Output the (X, Y) coordinate of the center of the cell containing the given text.  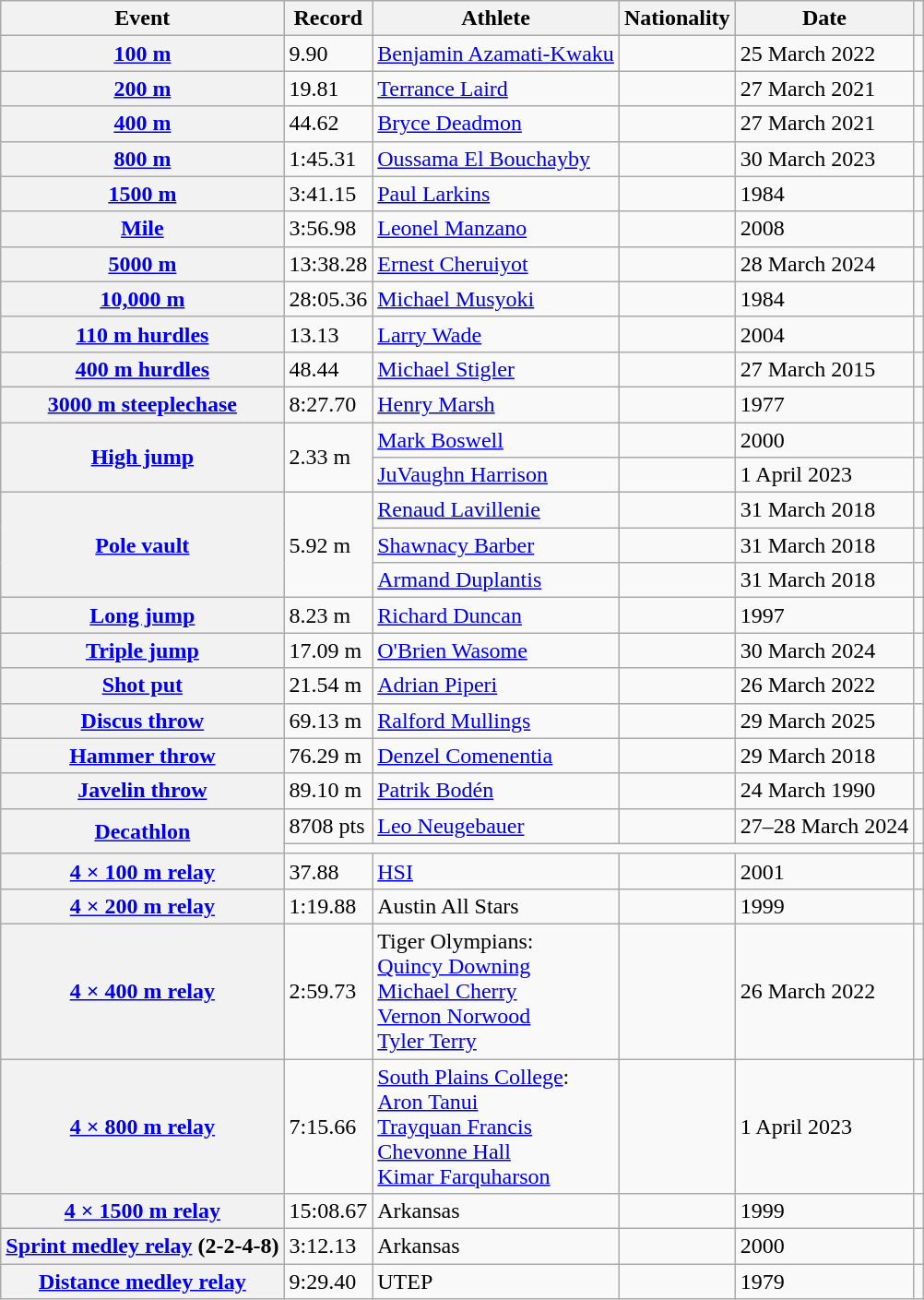
Distance medley relay (142, 1282)
Henry Marsh (496, 404)
15:08.67 (328, 1211)
Date (824, 18)
25 March 2022 (824, 54)
Richard Duncan (496, 615)
30 March 2023 (824, 159)
17.09 m (328, 650)
4 × 100 m relay (142, 871)
9.90 (328, 54)
2:59.73 (328, 991)
2004 (824, 334)
48.44 (328, 369)
Athlete (496, 18)
29 March 2025 (824, 721)
4 × 400 m relay (142, 991)
UTEP (496, 1282)
Terrance Laird (496, 89)
Armand Duplantis (496, 580)
JuVaughn Harrison (496, 475)
Patrik Bodén (496, 791)
4 × 800 m relay (142, 1127)
2.33 m (328, 458)
29 March 2018 (824, 756)
9:29.40 (328, 1282)
7:15.66 (328, 1127)
Bryce Deadmon (496, 124)
28 March 2024 (824, 264)
3:12.13 (328, 1246)
30 March 2024 (824, 650)
3000 m steeplechase (142, 404)
High jump (142, 458)
HSI (496, 871)
Oussama El Bouchayby (496, 159)
Nationality (677, 18)
Larry Wade (496, 334)
2008 (824, 229)
1997 (824, 615)
Denzel Comenentia (496, 756)
Ralford Mullings (496, 721)
Discus throw (142, 721)
28:05.36 (328, 299)
400 m (142, 124)
Triple jump (142, 650)
5000 m (142, 264)
4 × 1500 m relay (142, 1211)
Mile (142, 229)
Event (142, 18)
Long jump (142, 615)
Renaud Lavillenie (496, 510)
Shawnacy Barber (496, 545)
Michael Stigler (496, 369)
1977 (824, 404)
24 March 1990 (824, 791)
5.92 m (328, 545)
1:45.31 (328, 159)
Michael Musyoki (496, 299)
110 m hurdles (142, 334)
69.13 m (328, 721)
800 m (142, 159)
13:38.28 (328, 264)
Pole vault (142, 545)
Leonel Manzano (496, 229)
Adrian Piperi (496, 686)
8.23 m (328, 615)
200 m (142, 89)
Tiger Olympians:Quincy DowningMichael CherryVernon NorwoodTyler Terry (496, 991)
Decathlon (142, 830)
100 m (142, 54)
Benjamin Azamati-Kwaku (496, 54)
13.13 (328, 334)
27–28 March 2024 (824, 826)
400 m hurdles (142, 369)
South Plains College:Aron TanuiTrayquan FrancisChevonne HallKimar Farquharson (496, 1127)
37.88 (328, 871)
4 × 200 m relay (142, 906)
Record (328, 18)
Shot put (142, 686)
76.29 m (328, 756)
Leo Neugebauer (496, 826)
21.54 m (328, 686)
Paul Larkins (496, 194)
10,000 m (142, 299)
89.10 m (328, 791)
O'Brien Wasome (496, 650)
1500 m (142, 194)
3:56.98 (328, 229)
8:27.70 (328, 404)
2001 (824, 871)
Hammer throw (142, 756)
Javelin throw (142, 791)
19.81 (328, 89)
Austin All Stars (496, 906)
27 March 2015 (824, 369)
8708 pts (328, 826)
44.62 (328, 124)
Mark Boswell (496, 440)
Sprint medley relay (2-2-4-8) (142, 1246)
3:41.15 (328, 194)
1979 (824, 1282)
Ernest Cheruiyot (496, 264)
1:19.88 (328, 906)
